Identify which cell holds the provided text, then report its (x, y) central coordinate. 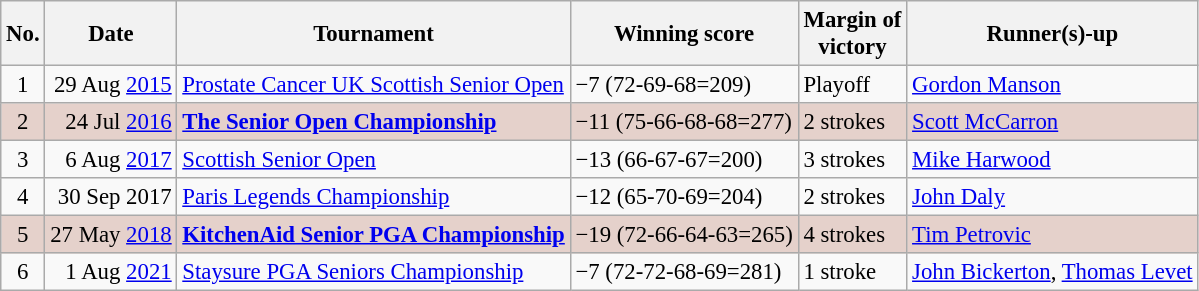
Paris Legends Championship (374, 197)
6 Aug 2017 (111, 160)
−13 (66-67-67=200) (684, 160)
24 Jul 2016 (111, 122)
Gordon Manson (1052, 85)
Winning score (684, 34)
Scottish Senior Open (374, 160)
4 (23, 197)
−7 (72-69-68=209) (684, 85)
Playoff (852, 85)
1 (23, 85)
−12 (65-70-69=204) (684, 197)
2 (23, 122)
−11 (75-66-68-68=277) (684, 122)
No. (23, 34)
4 strokes (852, 235)
Date (111, 34)
Prostate Cancer UK Scottish Senior Open (374, 85)
27 May 2018 (111, 235)
30 Sep 2017 (111, 197)
Tournament (374, 34)
3 strokes (852, 160)
KitchenAid Senior PGA Championship (374, 235)
The Senior Open Championship (374, 122)
Runner(s)-up (1052, 34)
3 (23, 160)
Scott McCarron (1052, 122)
29 Aug 2015 (111, 85)
5 (23, 235)
John Daly (1052, 197)
Margin ofvictory (852, 34)
Tim Petrovic (1052, 235)
Mike Harwood (1052, 160)
−19 (72-66-64-63=265) (684, 235)
